From the cell containing the given text, extract its center point as (X, Y) coordinate. 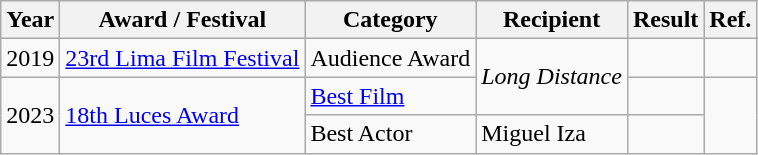
Award / Festival (182, 20)
Audience Award (390, 58)
Ref. (730, 20)
Miguel Iza (552, 134)
Category (390, 20)
Result (665, 20)
Year (30, 20)
Best Film (390, 96)
Best Actor (390, 134)
18th Luces Award (182, 115)
Recipient (552, 20)
2023 (30, 115)
Long Distance (552, 77)
23rd Lima Film Festival (182, 58)
2019 (30, 58)
